Return the (X, Y) coordinate for the center point of the cell that contains the specified text.  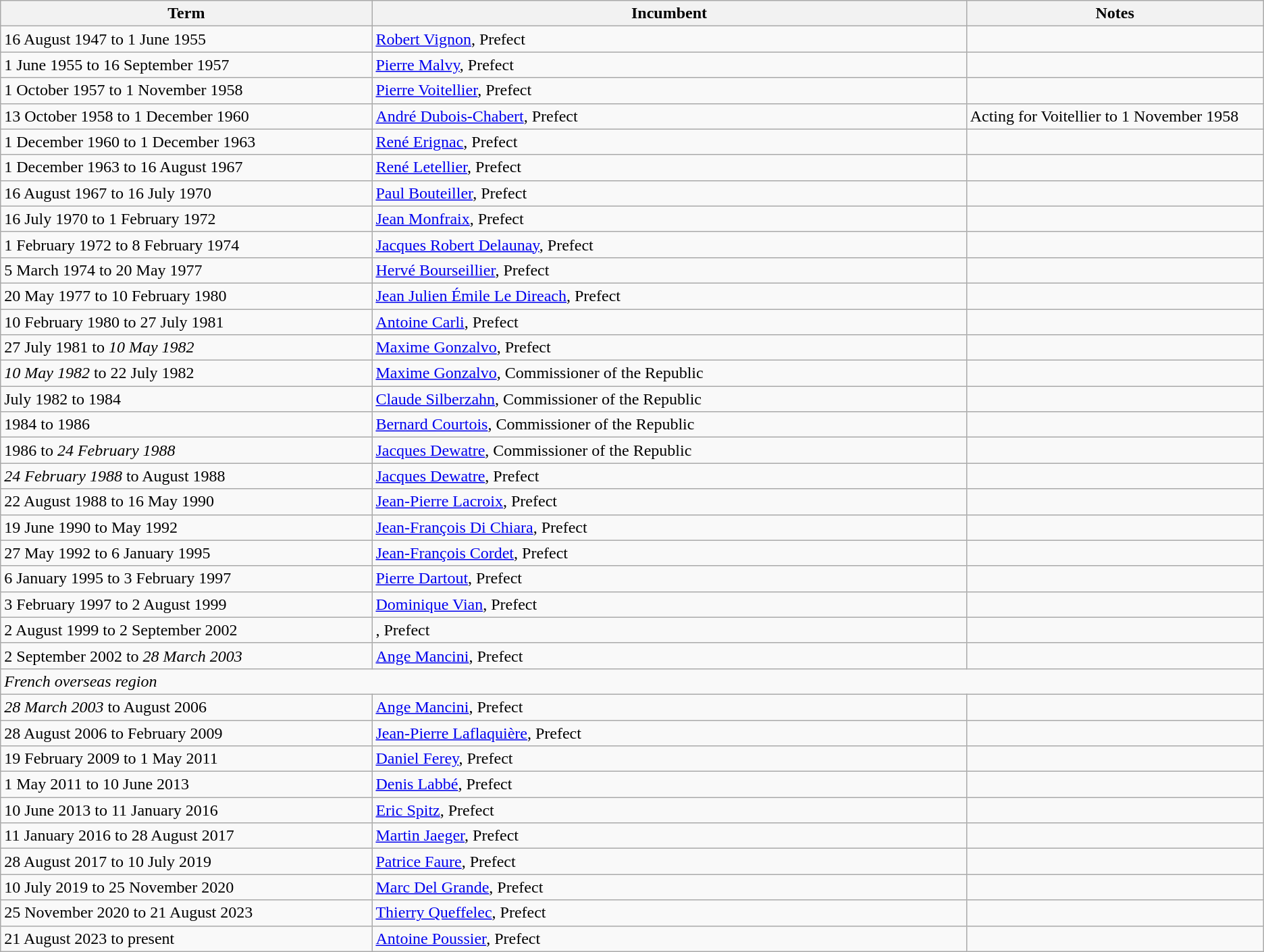
Antoine Poussier, Prefect (669, 938)
1984 to 1986 (186, 425)
Notes (1115, 14)
10 February 1980 to 27 July 1981 (186, 322)
1 February 1972 to 8 February 1974 (186, 244)
1 June 1955 to 16 September 1957 (186, 65)
2 August 1999 to 2 September 2002 (186, 630)
Hervé Bourseillier, Prefect (669, 270)
1 December 1960 to 1 December 1963 (186, 142)
Pierre Voitellier, Prefect (669, 90)
16 July 1970 to 1 February 1972 (186, 219)
27 July 1981 to 10 May 1982 (186, 348)
25 November 2020 to 21 August 2023 (186, 913)
Claude Silberzahn, Commissioner of the Republic (669, 399)
Paul Bouteiller, Prefect (669, 193)
, Prefect (669, 630)
10 June 2013 to 11 January 2016 (186, 810)
Denis Labbé, Prefect (669, 785)
Daniel Ferey, Prefect (669, 759)
10 July 2019 to 25 November 2020 (186, 887)
27 May 1992 to 6 January 1995 (186, 553)
Thierry Queffelec, Prefect (669, 913)
22 August 1988 to 16 May 1990 (186, 502)
July 1982 to 1984 (186, 399)
Jean-François Di Chiara, Prefect (669, 527)
6 January 1995 to 3 February 1997 (186, 579)
1986 to 24 February 1988 (186, 450)
Martin Jaeger, Prefect (669, 836)
19 June 1990 to May 1992 (186, 527)
3 February 1997 to 2 August 1999 (186, 604)
Acting for Voitellier to 1 November 1958 (1115, 116)
20 May 1977 to 10 February 1980 (186, 296)
Antoine Carli, Prefect (669, 322)
1 May 2011 to 10 June 2013 (186, 785)
28 August 2006 to February 2009 (186, 733)
Maxime Gonzalvo, Prefect (669, 348)
21 August 2023 to present (186, 938)
Pierre Malvy, Prefect (669, 65)
Jean-Pierre Laflaquière, Prefect (669, 733)
Dominique Vian, Prefect (669, 604)
André Dubois-Chabert, Prefect (669, 116)
5 March 1974 to 20 May 1977 (186, 270)
1 October 1957 to 1 November 1958 (186, 90)
Jacques Robert Delaunay, Prefect (669, 244)
René Erignac, Prefect (669, 142)
13 October 1958 to 1 December 1960 (186, 116)
Jean Julien Émile Le Direach, Prefect (669, 296)
1 December 1963 to 16 August 1967 (186, 167)
Robert Vignon, Prefect (669, 39)
Patrice Faure, Prefect (669, 862)
Marc Del Grande, Prefect (669, 887)
Jacques Dewatre, Prefect (669, 476)
Maxime Gonzalvo, Commissioner of the Republic (669, 373)
Term (186, 14)
Eric Spitz, Prefect (669, 810)
French overseas region (632, 681)
Jean-Pierre Lacroix, Prefect (669, 502)
16 August 1947 to 1 June 1955 (186, 39)
Pierre Dartout, Prefect (669, 579)
28 August 2017 to 10 July 2019 (186, 862)
10 May 1982 to 22 July 1982 (186, 373)
16 August 1967 to 16 July 1970 (186, 193)
Jacques Dewatre, Commissioner of the Republic (669, 450)
Jean-François Cordet, Prefect (669, 553)
Jean Monfraix, Prefect (669, 219)
19 February 2009 to 1 May 2011 (186, 759)
11 January 2016 to 28 August 2017 (186, 836)
2 September 2002 to 28 March 2003 (186, 656)
28 March 2003 to August 2006 (186, 707)
Bernard Courtois, Commissioner of the Republic (669, 425)
Incumbent (669, 14)
24 February 1988 to August 1988 (186, 476)
René Letellier, Prefect (669, 167)
